Provide the [X, Y] coordinate of the cell's center where the given text is located.  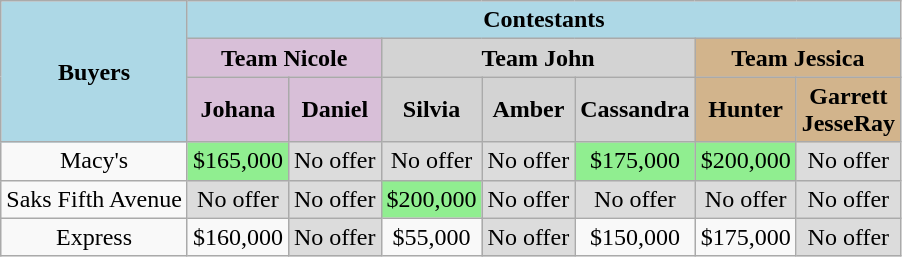
Contestants [544, 20]
Johana [238, 110]
GarrettJesseRay [848, 110]
$160,000 [238, 237]
Team Jessica [798, 58]
Cassandra [635, 110]
Macy's [94, 161]
Daniel [334, 110]
$150,000 [635, 237]
Team John [538, 58]
$165,000 [238, 161]
Amber [528, 110]
Silvia [432, 110]
Team Nicole [284, 58]
Express [94, 237]
Buyers [94, 72]
Saks Fifth Avenue [94, 199]
$55,000 [432, 237]
Hunter [746, 110]
